Return [x, y] of the center of cell containing provided text 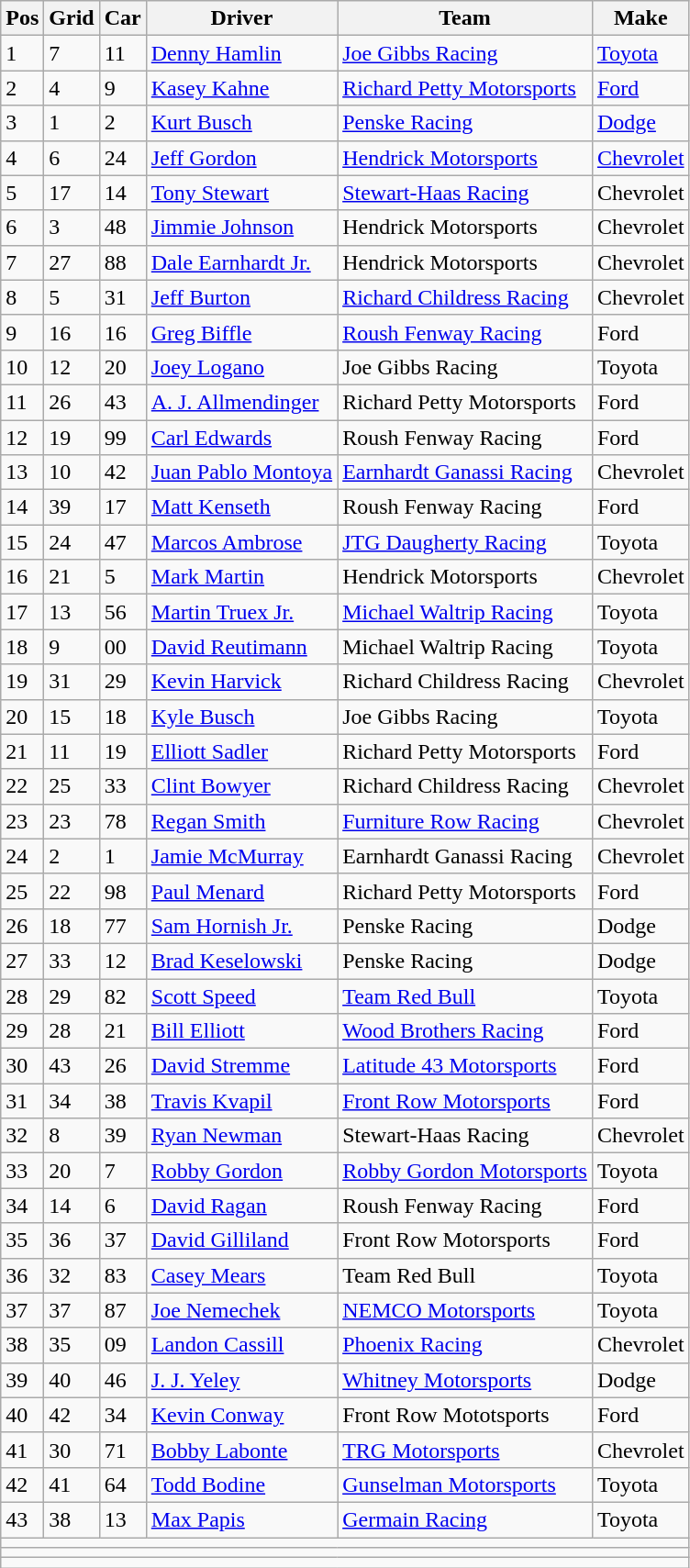
Travis Kvapil [241, 1101]
Brad Keselowski [241, 961]
Germain Racing [465, 1519]
Scott Speed [241, 995]
87 [123, 1310]
Team [465, 18]
82 [123, 995]
Kasey Kahne [241, 88]
Kyle Busch [241, 717]
David Ragan [241, 1206]
Front Row Mototsports [465, 1415]
Bobby Labonte [241, 1450]
J. J. Yeley [241, 1380]
Grid [72, 18]
Dale Earnhardt Jr. [241, 262]
Mark Martin [241, 577]
Gunselman Motorsports [465, 1485]
Phoenix Racing [465, 1345]
Whitney Motorsports [465, 1380]
Car [123, 18]
46 [123, 1380]
David Gilliland [241, 1240]
Kevin Conway [241, 1415]
Pos [22, 18]
Martin Truex Jr. [241, 612]
Wood Brothers Racing [465, 1031]
Robby Gordon [241, 1171]
Kevin Harvick [241, 682]
Marcos Ambrose [241, 542]
Ryan Newman [241, 1136]
Sam Hornish Jr. [241, 926]
71 [123, 1450]
Clint Bowyer [241, 786]
Driver [241, 18]
JTG Daugherty Racing [465, 542]
TRG Motorsports [465, 1450]
Elliott Sadler [241, 751]
Carl Edwards [241, 438]
Jeff Burton [241, 297]
Joey Logano [241, 367]
00 [123, 647]
98 [123, 891]
David Reutimann [241, 647]
64 [123, 1485]
Joe Nemechek [241, 1310]
Kurt Busch [241, 123]
Denny Hamlin [241, 53]
Robby Gordon Motorsports [465, 1171]
Tony Stewart [241, 193]
88 [123, 262]
47 [123, 542]
56 [123, 612]
48 [123, 228]
77 [123, 926]
Regan Smith [241, 821]
A. J. Allmendinger [241, 402]
Todd Bodine [241, 1485]
99 [123, 438]
Jeff Gordon [241, 158]
Matt Kenseth [241, 507]
Furniture Row Racing [465, 821]
Juan Pablo Montoya [241, 473]
83 [123, 1275]
Jimmie Johnson [241, 228]
NEMCO Motorsports [465, 1310]
78 [123, 821]
Paul Menard [241, 891]
Bill Elliott [241, 1031]
Make [640, 18]
Landon Cassill [241, 1345]
Greg Biffle [241, 332]
Casey Mears [241, 1275]
Max Papis [241, 1519]
Jamie McMurray [241, 856]
09 [123, 1345]
David Stremme [241, 1066]
Latitude 43 Motorsports [465, 1066]
